Find where the given text appears and provide that cell's center as (X, Y) coordinate. 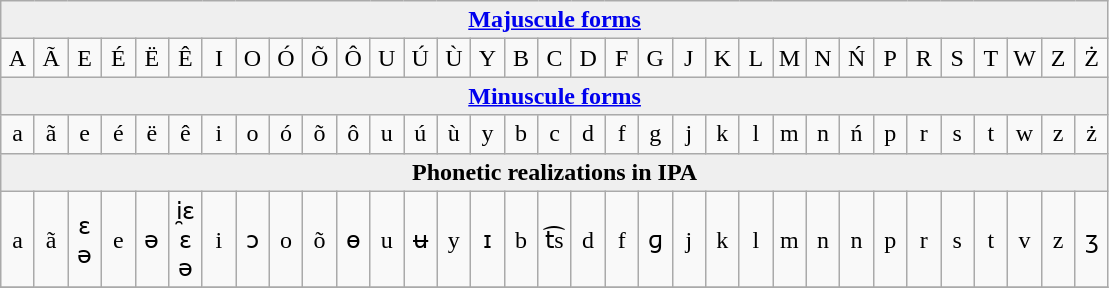
W (1025, 58)
ɡ (655, 240)
ɛə (85, 240)
ɪ (488, 240)
ʒ (1092, 240)
ż (1092, 134)
Ë (152, 58)
Ú (421, 58)
ɵ (353, 240)
D (588, 58)
O (253, 58)
F (622, 58)
ù (454, 134)
i̯ɛɛə (186, 240)
C (555, 58)
é (118, 134)
Majuscule forms (555, 20)
S (957, 58)
ú (421, 134)
w (1025, 134)
N (823, 58)
Ê (186, 58)
U (387, 58)
Phonetic realizations in IPA (555, 172)
R (924, 58)
M (790, 58)
ê (186, 134)
c (555, 134)
G (655, 58)
ń (857, 134)
Z (1058, 58)
Ã (51, 58)
ô (353, 134)
A (18, 58)
ɔ (253, 240)
E (85, 58)
É (118, 58)
Minuscule forms (555, 96)
Ó (286, 58)
T (991, 58)
v (1025, 240)
Ż (1092, 58)
P (890, 58)
K (723, 58)
Õ (320, 58)
L (756, 58)
I (219, 58)
ə (152, 240)
B (521, 58)
ó (286, 134)
Ô (353, 58)
J (689, 58)
ʉ (421, 240)
t͡s (555, 240)
Ù (454, 58)
Y (488, 58)
Ń (857, 58)
g (655, 134)
ë (152, 134)
